Detect which cell encompasses the target text, then output its [X, Y] center coordinate. 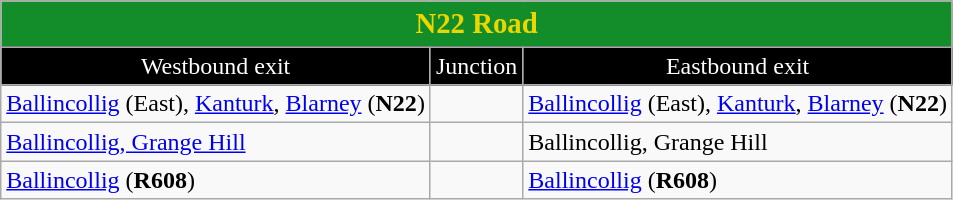
Eastbound exit [738, 66]
Junction [476, 66]
Westbound exit [216, 66]
N22 Road [477, 24]
